For the text-containing cell, return its midpoint in (X, Y) coordinate format. 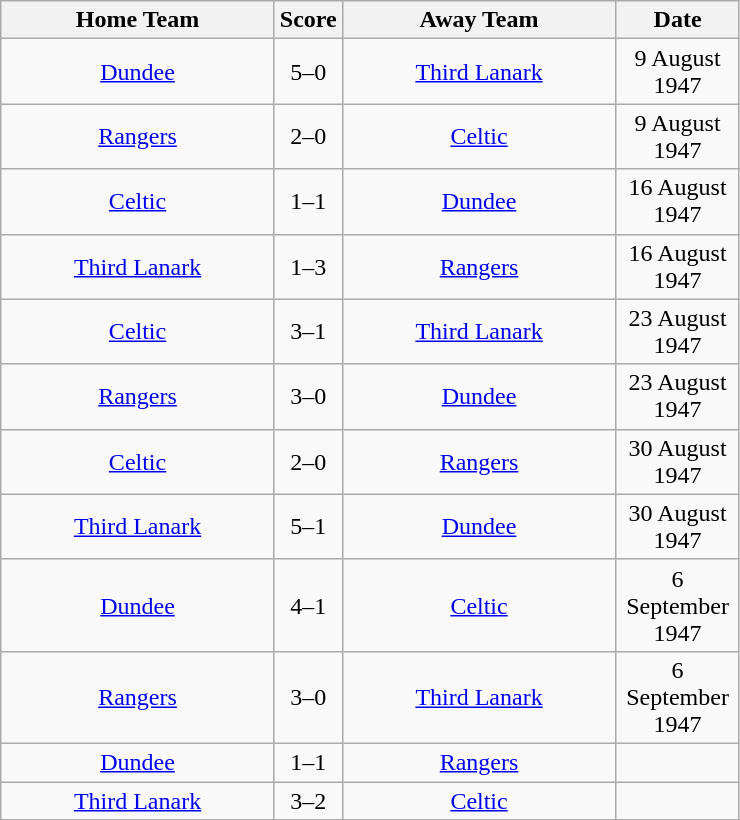
3–2 (308, 801)
Home Team (138, 20)
Away Team (479, 20)
5–1 (308, 526)
4–1 (308, 605)
Score (308, 20)
5–0 (308, 72)
Date (678, 20)
1–3 (308, 266)
3–1 (308, 332)
